Determine the [x, y] coordinate at the center of the cell enclosing the given text.  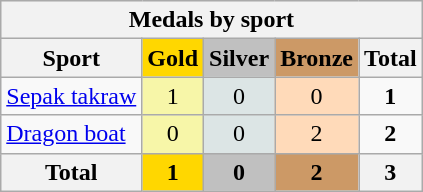
Dragon boat [72, 134]
Sport [72, 58]
3 [391, 172]
Sepak takraw [72, 96]
Medals by sport [212, 20]
Gold [173, 58]
Bronze [317, 58]
Silver [240, 58]
